Return (X, Y) of the center of cell containing provided text 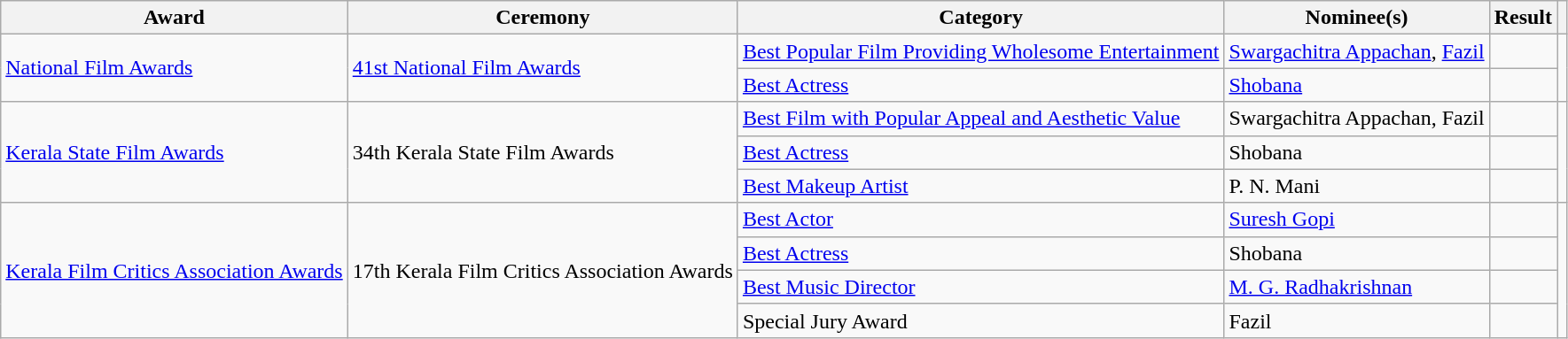
Award (174, 18)
Suresh Gopi (1356, 220)
Best Film with Popular Appeal and Aesthetic Value (980, 119)
Fazil (1356, 320)
34th Kerala State Film Awards (542, 152)
Best Music Director (980, 287)
Best Actor (980, 220)
Nominee(s) (1356, 18)
Kerala State Film Awards (174, 152)
Kerala Film Critics Association Awards (174, 270)
Ceremony (542, 18)
Result (1523, 18)
41st National Film Awards (542, 68)
M. G. Radhakrishnan (1356, 287)
Best Popular Film Providing Wholesome Entertainment (980, 51)
National Film Awards (174, 68)
Category (980, 18)
Best Makeup Artist (980, 186)
P. N. Mani (1356, 186)
17th Kerala Film Critics Association Awards (542, 270)
Special Jury Award (980, 320)
